For the text-containing cell, return its midpoint in [x, y] coordinate format. 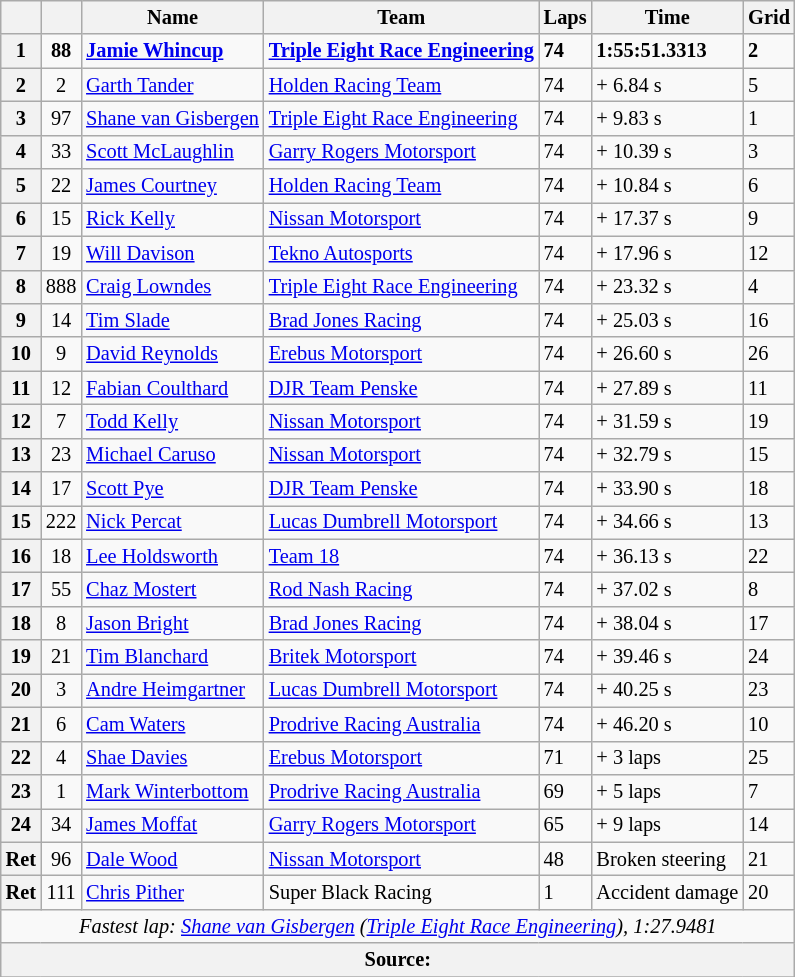
1:55:51.3313 [667, 51]
97 [61, 118]
Super Black Racing [402, 892]
Scott Pye [172, 489]
+ 36.13 s [667, 556]
+ 31.59 s [667, 421]
Rick Kelly [172, 219]
Fabian Coulthard [172, 388]
+ 10.84 s [667, 186]
Jamie Whincup [172, 51]
Will Davison [172, 253]
Tim Blanchard [172, 657]
+ 9.83 s [667, 118]
Name [172, 17]
Garth Tander [172, 85]
+ 6.84 s [667, 85]
+ 27.89 s [667, 388]
+ 39.46 s [667, 657]
+ 40.25 s [667, 690]
David Reynolds [172, 354]
Tim Slade [172, 320]
+ 3 laps [667, 758]
James Moffat [172, 825]
+ 26.60 s [667, 354]
Rod Nash Racing [402, 589]
Andre Heimgartner [172, 690]
69 [566, 791]
+ 33.90 s [667, 489]
+ 23.32 s [667, 287]
71 [566, 758]
+ 5 laps [667, 791]
+ 17.96 s [667, 253]
+ 38.04 s [667, 623]
Chaz Mostert [172, 589]
+ 37.02 s [667, 589]
Todd Kelly [172, 421]
Shae Davies [172, 758]
888 [61, 287]
Source: [398, 960]
+ 25.03 s [667, 320]
33 [61, 152]
+ 17.37 s [667, 219]
Cam Waters [172, 724]
34 [61, 825]
Chris Pither [172, 892]
James Courtney [172, 186]
Craig Lowndes [172, 287]
Accident damage [667, 892]
Broken steering [667, 859]
Tekno Autosports [402, 253]
+ 46.20 s [667, 724]
65 [566, 825]
Mark Winterbottom [172, 791]
Scott McLaughlin [172, 152]
222 [61, 522]
+ 9 laps [667, 825]
Team [402, 17]
Grid [769, 17]
Laps [566, 17]
26 [769, 354]
+ 32.79 s [667, 455]
25 [769, 758]
Team 18 [402, 556]
Fastest lap: Shane van Gisbergen (Triple Eight Race Engineering), 1:27.9481 [398, 926]
Shane van Gisbergen [172, 118]
Michael Caruso [172, 455]
Jason Bright [172, 623]
88 [61, 51]
96 [61, 859]
Time [667, 17]
+ 34.66 s [667, 522]
48 [566, 859]
111 [61, 892]
Dale Wood [172, 859]
+ 10.39 s [667, 152]
Nick Percat [172, 522]
Britek Motorsport [402, 657]
Lee Holdsworth [172, 556]
55 [61, 589]
